Determine the (x, y) coordinate at the center of the cell enclosing the given text.  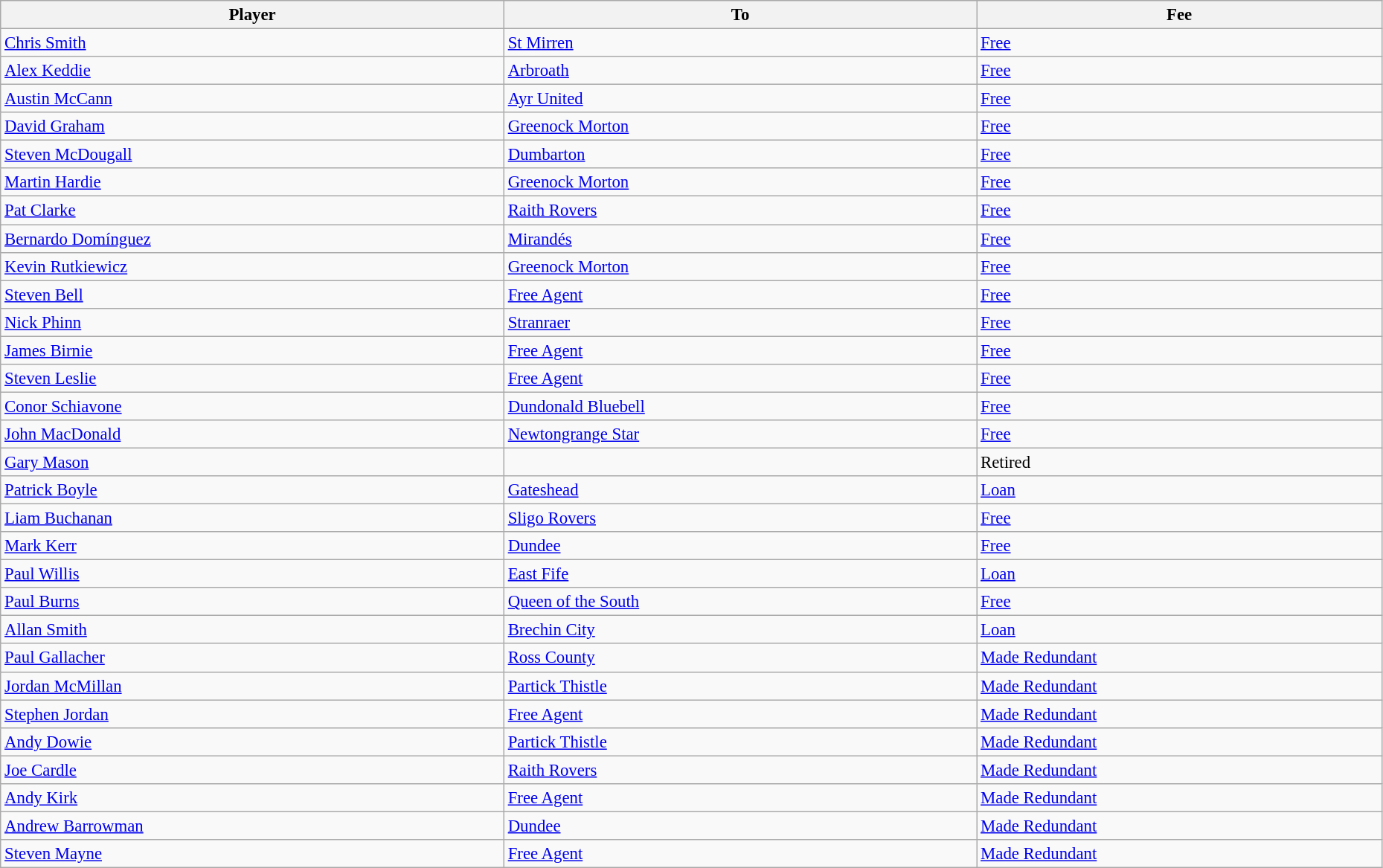
St Mirren (739, 43)
Conor Schiavone (253, 406)
Queen of the South (739, 602)
Liam Buchanan (253, 518)
Andy Kirk (253, 798)
Fee (1180, 15)
Arbroath (739, 71)
Jordan McMillan (253, 686)
Martin Hardie (253, 182)
Kevin Rutkiewicz (253, 266)
Paul Burns (253, 602)
Mirandés (739, 239)
Steven Bell (253, 295)
Pat Clarke (253, 210)
Sligo Rovers (739, 518)
Dundonald Bluebell (739, 406)
Paul Gallacher (253, 658)
Paul Willis (253, 574)
Ross County (739, 658)
Bernardo Domínguez (253, 239)
Stephen Jordan (253, 714)
Gateshead (739, 490)
Dumbarton (739, 155)
Stranraer (739, 322)
Steven Mayne (253, 854)
Andrew Barrowman (253, 826)
Newtongrange Star (739, 434)
East Fife (739, 574)
Patrick Boyle (253, 490)
Mark Kerr (253, 546)
Gary Mason (253, 462)
Joe Cardle (253, 770)
Steven McDougall (253, 155)
James Birnie (253, 350)
Chris Smith (253, 43)
Ayr United (739, 99)
David Graham (253, 126)
Nick Phinn (253, 322)
Steven Leslie (253, 379)
Alex Keddie (253, 71)
Austin McCann (253, 99)
Brechin City (739, 630)
To (739, 15)
Retired (1180, 462)
Andy Dowie (253, 742)
Allan Smith (253, 630)
Player (253, 15)
John MacDonald (253, 434)
